Search for the cell housing the specified text and yield its [x, y] center coordinate. 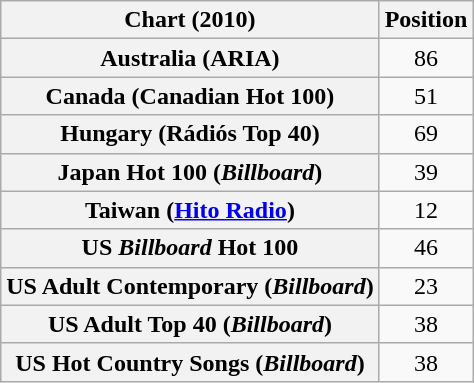
US Billboard Hot 100 [190, 248]
39 [426, 172]
Chart (2010) [190, 20]
86 [426, 58]
Australia (ARIA) [190, 58]
Canada (Canadian Hot 100) [190, 96]
46 [426, 248]
69 [426, 134]
23 [426, 286]
Hungary (Rádiós Top 40) [190, 134]
Taiwan (Hito Radio) [190, 210]
Japan Hot 100 (Billboard) [190, 172]
51 [426, 96]
12 [426, 210]
US Adult Contemporary (Billboard) [190, 286]
US Adult Top 40 (Billboard) [190, 324]
US Hot Country Songs (Billboard) [190, 362]
Position [426, 20]
